Identify which cell holds the provided text, then report its (X, Y) central coordinate. 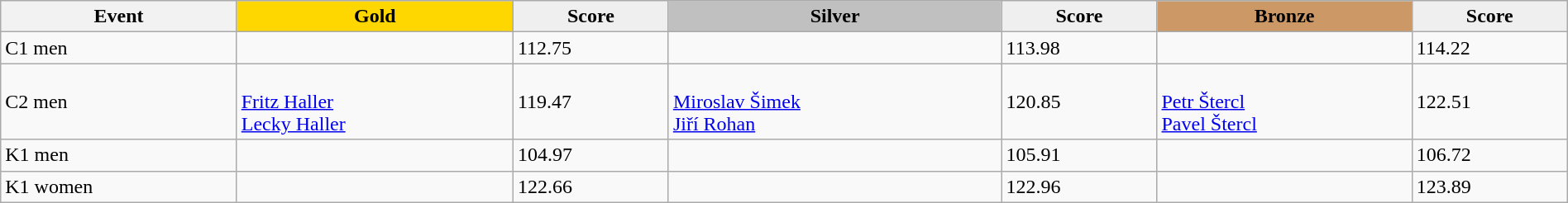
122.96 (1079, 186)
122.66 (590, 186)
112.75 (590, 48)
104.97 (590, 155)
Fritz HallerLecky Haller (375, 101)
K1 women (119, 186)
Miroslav ŠimekJiří Rohan (835, 101)
114.22 (1489, 48)
C2 men (119, 101)
K1 men (119, 155)
Bronze (1284, 17)
Event (119, 17)
106.72 (1489, 155)
Gold (375, 17)
122.51 (1489, 101)
Silver (835, 17)
105.91 (1079, 155)
113.98 (1079, 48)
Petr ŠterclPavel Štercl (1284, 101)
C1 men (119, 48)
119.47 (590, 101)
120.85 (1079, 101)
123.89 (1489, 186)
